Return [X, Y] of the center of cell containing provided text 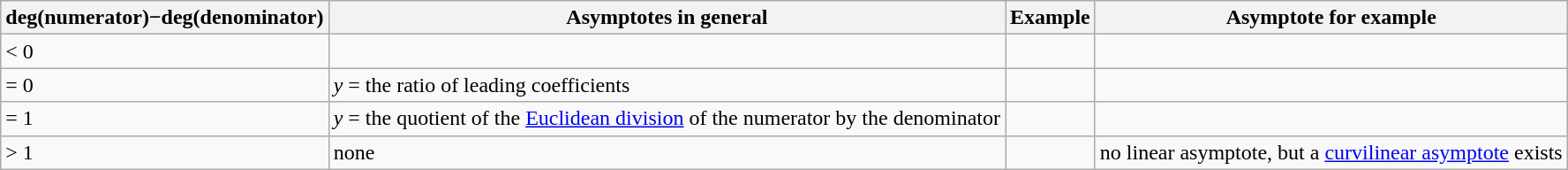
Example [1051, 18]
= 0 [164, 85]
y = the quotient of the Euclidean division of the numerator by the denominator [667, 119]
y = the ratio of leading coefficients [667, 85]
< 0 [164, 51]
> 1 [164, 152]
= 1 [164, 119]
Asymptotes in general [667, 18]
no linear asymptote, but a curvilinear asymptote exists [1331, 152]
Asymptote for example [1331, 18]
deg(numerator)−deg(denominator) [164, 18]
none [667, 152]
